Scan for the cell matching the given text and deliver its [x, y] coordinate at center. 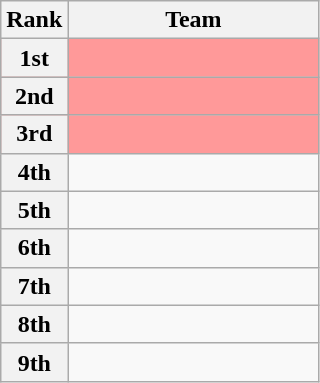
Team [194, 20]
2nd [34, 96]
Rank [34, 20]
6th [34, 248]
5th [34, 210]
8th [34, 324]
3rd [34, 134]
9th [34, 362]
4th [34, 172]
1st [34, 58]
7th [34, 286]
